Detect which cell encompasses the target text, then output its (x, y) center coordinate. 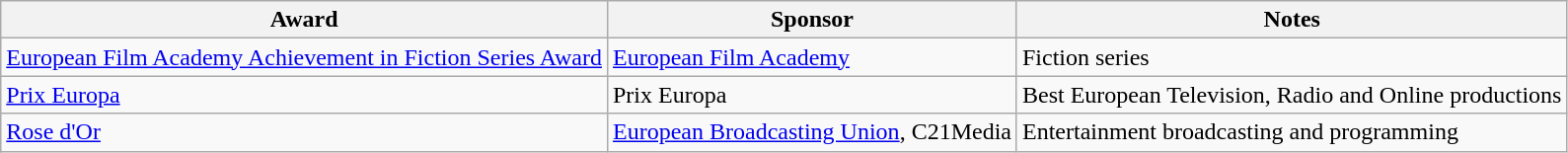
Rose d'Or (304, 132)
European Film Academy Achievement in Fiction Series Award (304, 57)
Entertainment broadcasting and programming (1292, 132)
European Broadcasting Union, C21Media (811, 132)
Sponsor (811, 20)
Best European Television, Radio and Online productions (1292, 95)
Fiction series (1292, 57)
Notes (1292, 20)
European Film Academy (811, 57)
Award (304, 20)
